For the text-containing cell, return its midpoint in (x, y) coordinate format. 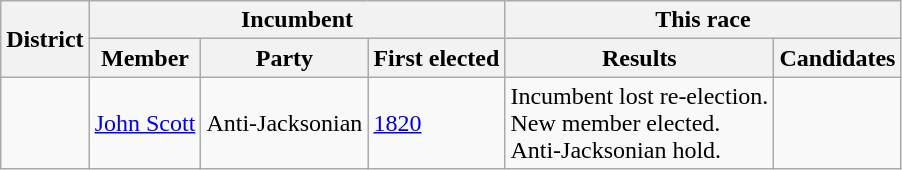
Party (284, 58)
Incumbent (297, 20)
First elected (436, 58)
Anti-Jacksonian (284, 123)
District (45, 39)
1820 (436, 123)
Results (640, 58)
John Scott (145, 123)
Incumbent lost re-election.New member elected. Anti-Jacksonian hold. (640, 123)
Member (145, 58)
Candidates (838, 58)
This race (703, 20)
